From the cell containing the given text, extract its center point as [x, y] coordinate. 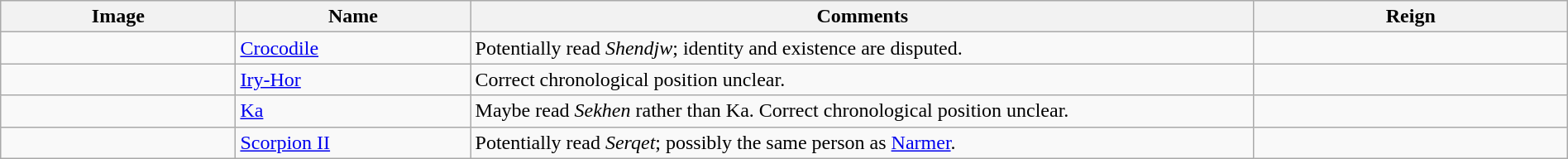
Maybe read Sekhen rather than Ka. Correct chronological position unclear. [862, 111]
Crocodile [353, 48]
Comments [862, 17]
Potentially read Serqet; possibly the same person as Narmer. [862, 142]
Ka [353, 111]
Image [118, 17]
Scorpion II [353, 142]
Iry-Hor [353, 79]
Correct chronological position unclear. [862, 79]
Reign [1411, 17]
Name [353, 17]
Potentially read Shendjw; identity and existence are disputed. [862, 48]
